Scan for the cell matching the given text and deliver its [X, Y] coordinate at center. 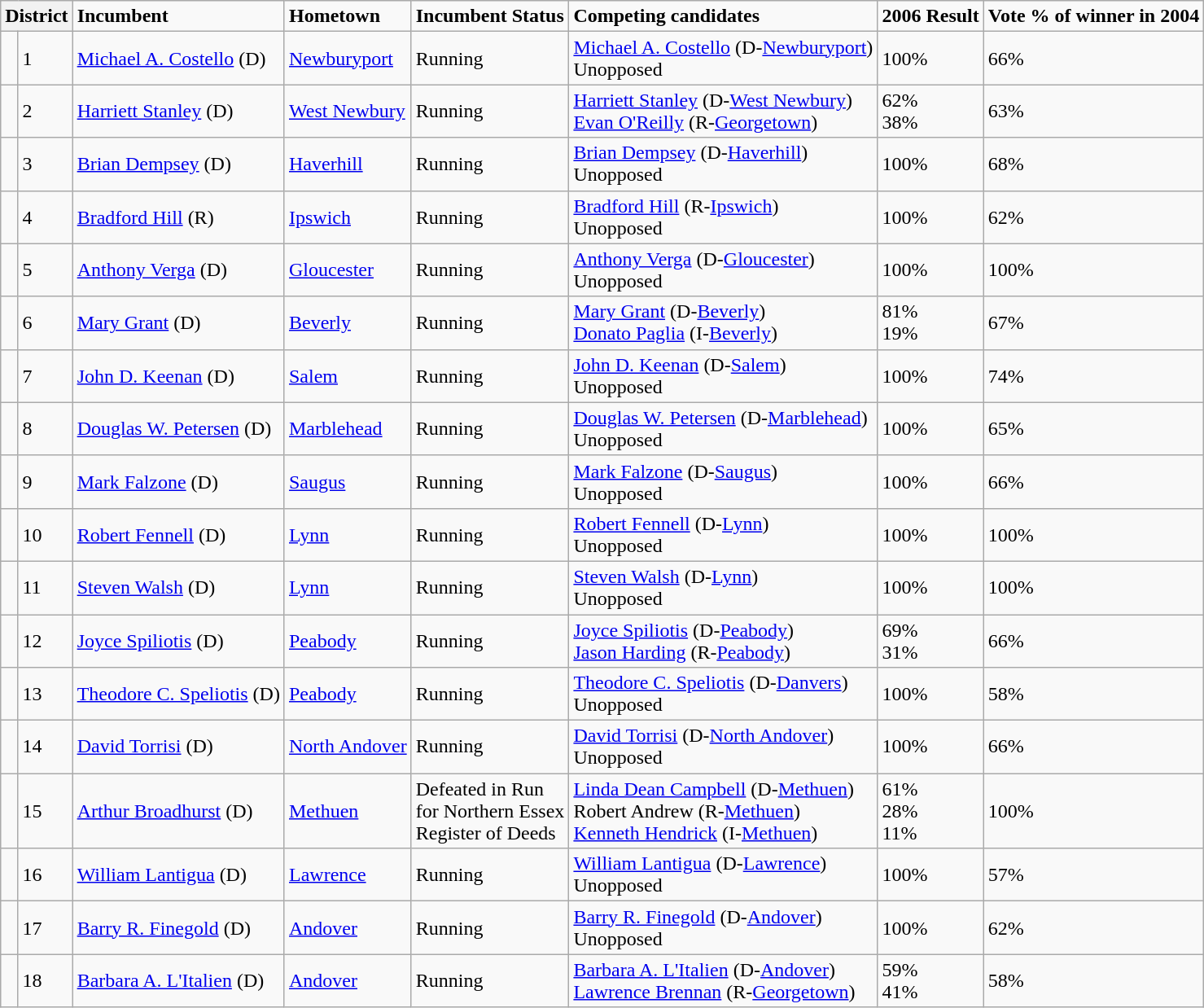
Hometown [348, 16]
2006 Result [930, 16]
7 [46, 376]
1 [46, 59]
West Newbury [348, 111]
Newburyport [348, 59]
Mary Grant (D-Beverly) Donato Paglia (I-Beverly) [723, 322]
Mark Falzone (D) [178, 482]
3 [46, 164]
District [37, 16]
Douglas W. Petersen (D) [178, 428]
North Andover [348, 747]
John D. Keenan (D) [178, 376]
Arthur Broadhurst (D) [178, 811]
Anthony Verga (D-Gloucester) Unopposed [723, 270]
8 [46, 428]
Bradford Hill (R-Ipswich) Unopposed [723, 217]
Michael A. Costello (D) [178, 59]
Methuen [348, 811]
Gloucester [348, 270]
5 [46, 270]
David Torrisi (D) [178, 747]
Marblehead [348, 428]
Joyce Spiliotis (D-Peabody) Jason Harding (R-Peabody) [723, 640]
Robert Fennell (D) [178, 534]
18 [46, 980]
16 [46, 874]
12 [46, 640]
Saugus [348, 482]
Theodore C. Speliotis (D) [178, 694]
68% [1093, 164]
William Lantigua (D) [178, 874]
Barry R. Finegold (D) [178, 928]
Haverhill [348, 164]
Theodore C. Speliotis (D-Danvers) Unopposed [723, 694]
74% [1093, 376]
Barry R. Finegold (D-Andover) Unopposed [723, 928]
13 [46, 694]
Salem [348, 376]
67% [1093, 322]
6 [46, 322]
Anthony Verga (D) [178, 270]
Harriett Stanley (D-West Newbury) Evan O'Reilly (R-Georgetown) [723, 111]
Steven Walsh (D) [178, 588]
14 [46, 747]
59% 41% [930, 980]
57% [1093, 874]
Ipswich [348, 217]
61% 28% 11% [930, 811]
Bradford Hill (R) [178, 217]
Defeated in Run for Northern Essex Register of Deeds [490, 811]
Linda Dean Campbell (D-Methuen) Robert Andrew (R-Methuen) Kenneth Hendrick (I-Methuen) [723, 811]
Mark Falzone (D-Saugus) Unopposed [723, 482]
Competing candidates [723, 16]
63% [1093, 111]
Barbara A. L'Italien (D) [178, 980]
David Torrisi (D-North Andover) Unopposed [723, 747]
Incumbent Status [490, 16]
81% 19% [930, 322]
Robert Fennell (D-Lynn) Unopposed [723, 534]
Douglas W. Petersen (D-Marblehead) Unopposed [723, 428]
2 [46, 111]
65% [1093, 428]
Vote % of winner in 2004 [1093, 16]
Barbara A. L'Italien (D-Andover) Lawrence Brennan (R-Georgetown) [723, 980]
11 [46, 588]
10 [46, 534]
Incumbent [178, 16]
Brian Dempsey (D) [178, 164]
9 [46, 482]
15 [46, 811]
Joyce Spiliotis (D) [178, 640]
John D. Keenan (D-Salem) Unopposed [723, 376]
Harriett Stanley (D) [178, 111]
Beverly [348, 322]
Brian Dempsey (D-Haverhill) Unopposed [723, 164]
Michael A. Costello (D-Newburyport) Unopposed [723, 59]
Mary Grant (D) [178, 322]
Steven Walsh (D-Lynn) Unopposed [723, 588]
62% 38% [930, 111]
69% 31% [930, 640]
William Lantigua (D-Lawrence) Unopposed [723, 874]
Lawrence [348, 874]
4 [46, 217]
17 [46, 928]
